Search for the cell housing the specified text and yield its [x, y] center coordinate. 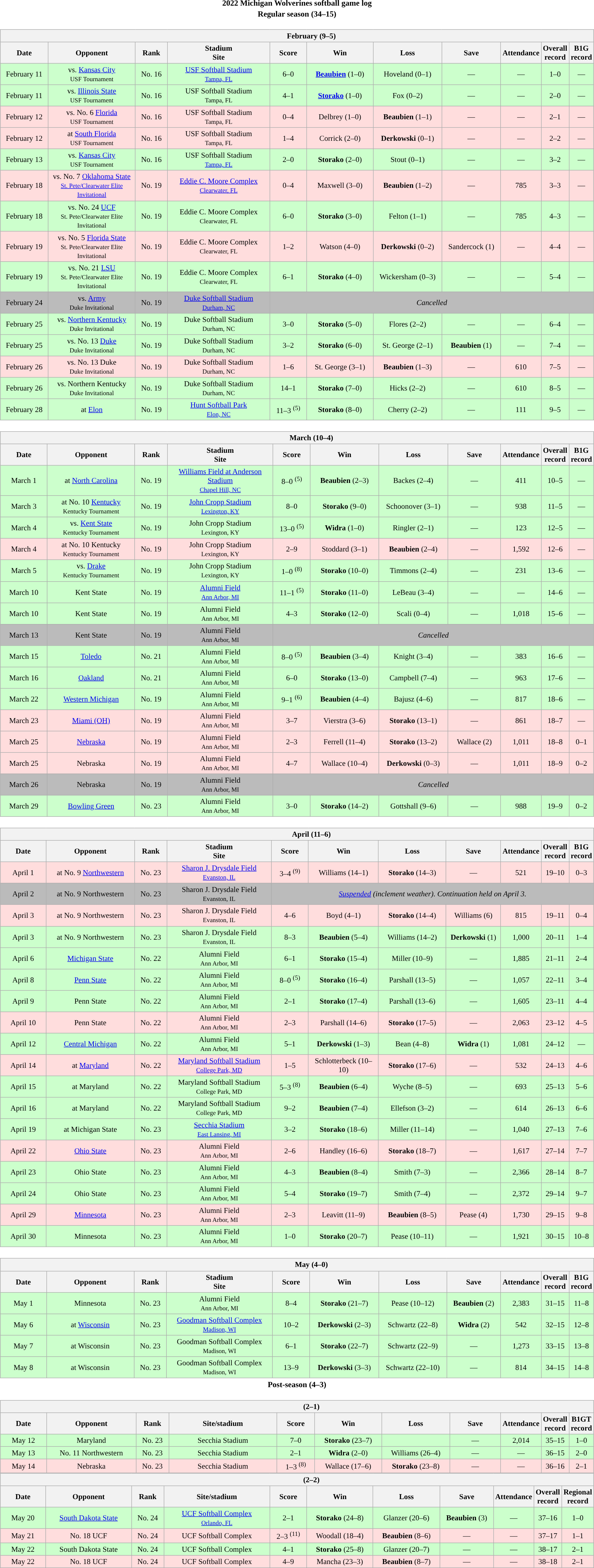
4–7 [292, 763]
2–6 [290, 1151]
37–17 [548, 1536]
Stout (0–1) [408, 160]
614 [521, 1108]
36–15 [555, 1453]
vs. No. 6 FloridaUSF Tournament [91, 117]
861 [521, 721]
Storako (23–7) [348, 1440]
Storako (10–0) [344, 570]
May 12 [24, 1440]
521 [521, 872]
1,040 [521, 1129]
11–5 [555, 507]
38–17 [548, 1549]
1,273 [521, 1346]
5–3 (8) [290, 1086]
April 1 [23, 872]
Oakland [91, 678]
St. George (2–1) [408, 345]
B1GT record [581, 1424]
Sandercock (1) [471, 246]
May 6 [24, 1324]
Beaubien (6–4) [343, 1086]
vs. ArmyDuke Invitational [91, 303]
Schlotterbeck (10–10) [343, 1065]
2–2 [555, 138]
vs. No. 21 LSUSt. Pete/Clearwater Elite Invitational [91, 277]
March 1 [24, 481]
8–4 [291, 1303]
March 22 [24, 699]
Hunt Softball ParkElon, NC [219, 409]
693 [521, 1086]
Bean (4–8) [412, 1044]
April 6 [23, 959]
April 12 [23, 1044]
938 [521, 507]
1,000 [521, 937]
32–15 [555, 1324]
Storako (23–8) [416, 1466]
231 [521, 570]
Schwartz (22–9) [413, 1346]
Storako (14–4) [412, 915]
11–8 [581, 1303]
Widra (1–0) [344, 528]
7–7 [581, 1151]
2,372 [521, 1194]
Storako (13–2) [413, 742]
Handley (16–6) [343, 1151]
at North Carolina [91, 481]
2,383 [521, 1303]
Storako (17–4) [343, 1001]
Schwartz (22–8) [413, 1324]
March 15 [24, 656]
Williams (26–4) [416, 1453]
Beaubien (2–4) [413, 549]
March 29 [24, 806]
18–9 [555, 763]
Derkowski (0–1) [408, 138]
10–2 [291, 1324]
38–18 [548, 1561]
8–7 [581, 1173]
Hoveland (0–1) [408, 74]
Miller (10–9) [412, 959]
11–3 (5) [288, 409]
at South FloridaUSF Tournament [91, 138]
April 15 [23, 1086]
Secchia StadiumEast Lansing, MI [219, 1129]
6–6 [581, 1108]
vs. Illinois StateUSF Tournament [91, 95]
Widra (1) [473, 1044]
Wallace (2) [474, 742]
April 2 [23, 894]
1–0 (8) [292, 570]
3–4 (9) [290, 872]
Storako (17–6) [412, 1065]
March 13 [24, 635]
May 8 [24, 1367]
May (4–0) [297, 1265]
28–14 [555, 1173]
Hicks (2–2) [408, 388]
February 24 [25, 303]
Boyd (4–1) [343, 915]
12–6 [555, 549]
988 [521, 806]
Smith (7–4) [412, 1194]
May 1 [24, 1303]
April 8 [23, 980]
10–8 [581, 1236]
10–5 [555, 481]
Ferrell (11–4) [344, 742]
Storako (12–0) [344, 613]
Cherry (2–2) [408, 409]
vs. Kent StateKentucky Tournament [91, 528]
Storako (14–3) [412, 872]
Woodall (18–4) [339, 1536]
April 16 [23, 1108]
27–13 [555, 1129]
Vierstra (3–6) [344, 721]
8–5 [555, 388]
26–13 [555, 1108]
18–6 [555, 699]
vs. No. 5 Florida StateSt. Pete/Clearwater Elite Invitational [91, 246]
Gottshall (9–6) [413, 806]
9–7 [581, 1194]
March 5 [24, 570]
Beaubien (1) [471, 345]
Knight (3–4) [413, 656]
411 [521, 481]
Ellefson (3–2) [412, 1108]
20–11 [555, 937]
Backes (2–4) [413, 481]
April 24 [23, 1194]
4–5 [581, 1022]
Beaubien (1–0) [340, 74]
Storako (22–7) [344, 1346]
9–2 [290, 1108]
35–15 [555, 1440]
18–7 [555, 721]
Storako (1–0) [340, 95]
April 29 [23, 1215]
(2–2) [297, 1480]
Parshall (13–6) [412, 1001]
3–7 [292, 721]
Storako (15–4) [343, 959]
29–15 [555, 1215]
Beaubien (5–4) [343, 937]
Flores (2–2) [408, 324]
30–15 [555, 1236]
vs. No. 24 UCFSt. Pete/Clearwater Elite Invitational [91, 216]
(2–1) [297, 1406]
13–8 [581, 1346]
Maryland [91, 1440]
Beaubien (3–4) [344, 656]
Storako (7–0) [340, 388]
Williams Field at Anderson StadiumChapel Hill, NC [220, 481]
Delbrey (1–0) [340, 117]
1,921 [521, 1236]
7–0 [296, 1440]
Watson (4–0) [340, 246]
March 26 [24, 784]
1,605 [521, 1001]
5–6 [581, 1086]
Williams (14–2) [412, 937]
Storako (18–7) [412, 1151]
April 19 [23, 1129]
24–12 [555, 1044]
Ringler (2–1) [413, 528]
7–5 [555, 367]
29–14 [555, 1194]
31–15 [555, 1303]
33–15 [555, 1346]
23–11 [555, 1001]
Beaubien (8–5) [412, 1215]
Pease (10–12) [413, 1303]
Beaubien (7–4) [343, 1108]
13–0 (5) [292, 528]
Williams (6) [473, 915]
22–11 [555, 980]
Beaubien (1–1) [408, 117]
vs. No. 7 Oklahoma StateSt. Pete/Clearwater Elite Invitational [91, 185]
25–13 [555, 1086]
Parshall (13–5) [412, 980]
Beaubien (1–2) [408, 185]
vs. DrakeKentucky Tournament [91, 570]
Toledo [91, 656]
1,592 [521, 549]
April 22 [23, 1151]
Wickersham (0–3) [408, 277]
9–8 [581, 1215]
8–3 [290, 937]
Beaubien (8–6) [406, 1536]
February 28 [25, 409]
11–1 (5) [292, 592]
2–4 [581, 959]
April (11–6) [297, 834]
12–8 [581, 1324]
18–8 [555, 742]
Beaubien (2) [474, 1303]
Beaubien (1–3) [408, 367]
March 23 [24, 721]
Storako (2–0) [340, 160]
1,730 [521, 1215]
13–6 [555, 570]
Corrick (2–0) [340, 138]
21–11 [555, 959]
Storako (17–5) [412, 1022]
7–6 [581, 1129]
Beaubien (3) [467, 1518]
34–15 [555, 1367]
Schwartz (22–10) [413, 1367]
April 14 [23, 1065]
Storako (18–6) [343, 1129]
Miller (11–14) [412, 1129]
Beaubien (4–4) [344, 699]
Glanzer (20–6) [406, 1518]
1–1 [578, 1536]
Maxwell (3–0) [340, 185]
14–1 [288, 388]
Campbell (7–4) [413, 678]
April 9 [23, 1001]
Storako (3–0) [340, 216]
Derkowski (2–3) [344, 1324]
3–4 [581, 980]
1,885 [521, 959]
May 21 [23, 1536]
Wyche (8–5) [412, 1086]
Storako (8–0) [340, 409]
24–13 [555, 1065]
1,057 [521, 980]
815 [521, 915]
36–16 [555, 1466]
1,617 [521, 1151]
0–3 [581, 872]
Storako (25–8) [339, 1549]
Felton (1–1) [408, 216]
27–14 [555, 1151]
814 [521, 1367]
37–16 [548, 1518]
Timmons (2–4) [413, 570]
Storako (16–4) [343, 980]
8–0 [292, 507]
2,063 [521, 1022]
0–1 [581, 742]
Wallace (10–4) [344, 763]
19–11 [555, 915]
Bajusz (4–6) [413, 699]
7–4 [555, 345]
Smith (7–3) [412, 1173]
123 [521, 528]
Schoonover (3–1) [413, 507]
9–1 (6) [292, 699]
May 7 [24, 1346]
Storako (21–7) [344, 1303]
Storako (14–2) [344, 806]
Parshall (14–6) [343, 1022]
383 [521, 656]
No. 11 Northwestern [91, 1453]
Suspended (inclement weather). Continuation held on April 3. [433, 894]
Derkowski (0–3) [413, 763]
May 13 [24, 1453]
Storako (6–0) [340, 345]
April 10 [23, 1022]
Storako (9–0) [344, 507]
April 30 [23, 1236]
Widra (2–0) [348, 1453]
1–6 [288, 367]
14–6 [555, 592]
532 [521, 1065]
Miami (OH) [91, 721]
April 23 [23, 1173]
Beaubien (8–4) [343, 1173]
February (9–5) [297, 36]
Scali (0–4) [413, 613]
Mancha (23–3) [339, 1561]
Storako (11–0) [344, 592]
2–9 [292, 549]
2,014 [521, 1440]
Wallace (17–6) [348, 1466]
Storako (20–7) [343, 1236]
2–3 (11) [288, 1536]
May 14 [24, 1466]
Beaubien (8–7) [406, 1561]
4–9 [288, 1561]
March 3 [24, 507]
23–12 [555, 1022]
Storako (13–0) [344, 678]
111 [521, 409]
542 [521, 1324]
Derkowski (1–3) [343, 1044]
Williams (14–1) [343, 872]
at Elon [91, 409]
at Michigan State [90, 1129]
May 20 [23, 1518]
Bowling Green [91, 806]
16–6 [555, 656]
19–10 [555, 872]
6–4 [555, 324]
LeBeau (3–4) [413, 592]
1,018 [521, 613]
1–5 [290, 1065]
2,366 [521, 1173]
March 16 [24, 678]
Regional record [578, 1496]
Glanzer (20–7) [406, 1549]
15–6 [555, 613]
17–6 [555, 678]
St. George (3–1) [340, 367]
Widra (2) [474, 1324]
14–8 [581, 1367]
9–5 [555, 409]
Beaubien (2–3) [344, 481]
March (10–4) [297, 438]
Central Michigan [90, 1044]
1–2 [288, 246]
Western Michigan [91, 699]
Storako (13–1) [413, 721]
Storako (19–7) [343, 1194]
Storako (5–0) [340, 324]
Storako (24–8) [339, 1518]
12–5 [555, 528]
13–9 [291, 1367]
UCF Softball ComplexOrlando, FL [217, 1518]
Storako (4–0) [340, 277]
1,081 [521, 1044]
19–9 [555, 806]
Pease (10–11) [412, 1236]
Derkowski (3–3) [344, 1367]
Derkowski (1) [473, 937]
1–3 (8) [296, 1466]
Michigan State [90, 959]
963 [521, 678]
Stoddard (3–1) [344, 549]
Pease (4) [473, 1215]
817 [521, 699]
Fox (0–2) [408, 95]
Leavitt (11–9) [343, 1215]
3–3 [555, 185]
5–1 [290, 1044]
February 13 [25, 160]
Derkowski (0–2) [408, 246]
